Locate the cell with the specified text and output its [X, Y] center coordinate. 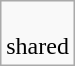
shared [38, 34]
